Return the [x, y] coordinate for the center point of the cell that contains the specified text.  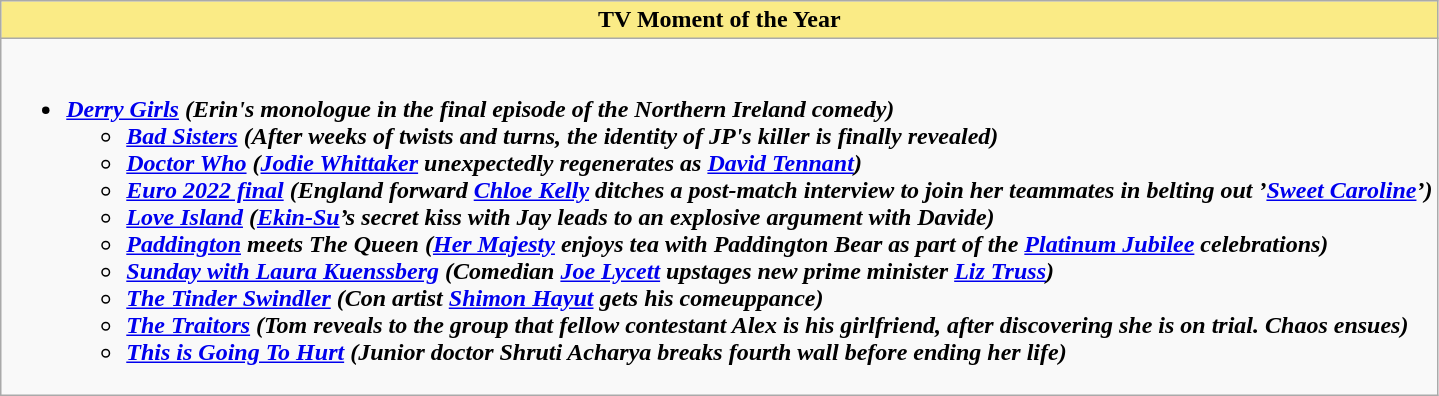
TV Moment of the Year [720, 20]
